Detect which cell encompasses the target text, then output its (x, y) center coordinate. 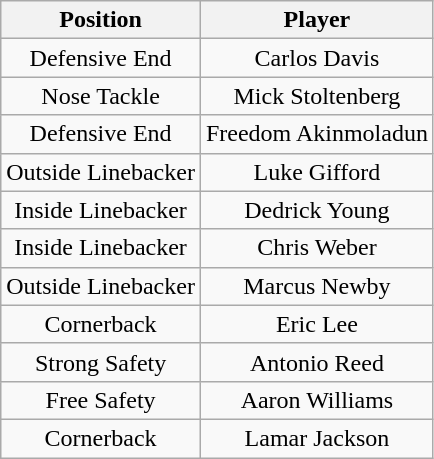
Eric Lee (316, 324)
Dedrick Young (316, 210)
Antonio Reed (316, 362)
Mick Stoltenberg (316, 96)
Carlos Davis (316, 58)
Free Safety (101, 400)
Position (101, 20)
Freedom Akinmoladun (316, 134)
Aaron Williams (316, 400)
Lamar Jackson (316, 438)
Nose Tackle (101, 96)
Chris Weber (316, 248)
Strong Safety (101, 362)
Marcus Newby (316, 286)
Player (316, 20)
Luke Gifford (316, 172)
